Identify which cell holds the provided text, then report its [X, Y] central coordinate. 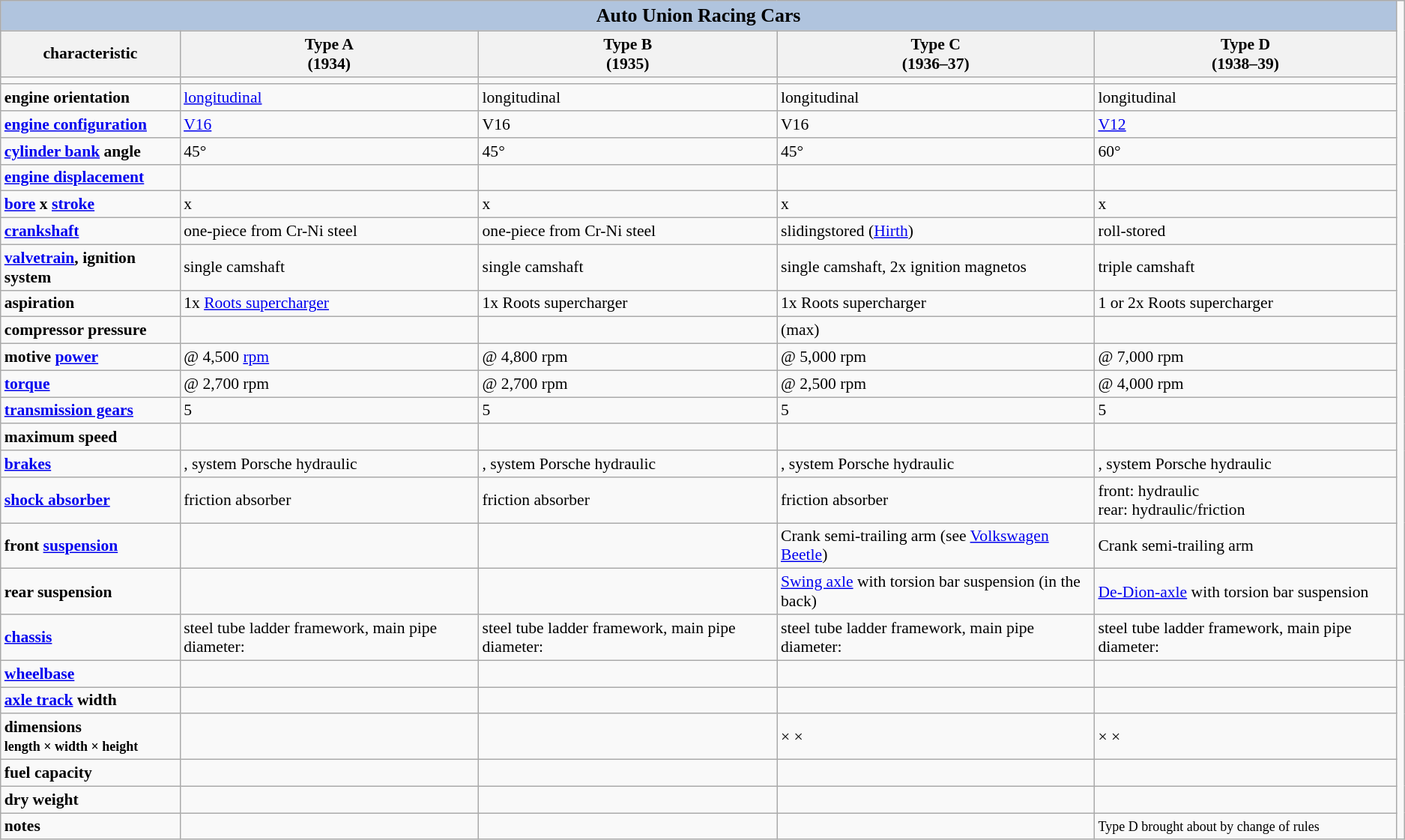
dimensionslength × width × height [90, 737]
valvetrain, ignition system [90, 267]
engine orientation [90, 98]
@ 4,500 rpm [329, 357]
notes [90, 827]
engine displacement [90, 178]
dry weight [90, 800]
V12 [1245, 124]
slidingstored (Hirth) [935, 232]
(max) [935, 330]
compressor pressure [90, 330]
@ 7,000 rpm [1245, 357]
wheelbase [90, 674]
Type C(1936–37) [935, 54]
axle track width [90, 701]
front suspension [90, 546]
@ 4,800 rpm [628, 357]
torque [90, 384]
crankshaft [90, 232]
engine configuration [90, 124]
aspiration [90, 303]
transmission gears [90, 411]
triple camshaft [1245, 267]
rear suspension [90, 592]
Type B(1935) [628, 54]
Type D brought about by change of rules [1245, 827]
characteristic [90, 54]
Type A(1934) [329, 54]
1 or 2x Roots supercharger [1245, 303]
@ 4,000 rpm [1245, 384]
front: hydraulicrear: hydraulic/friction [1245, 501]
Auto Union Racing Cars [698, 16]
roll-stored [1245, 232]
single camshaft, 2x ignition magnetos [935, 267]
cylinder bank angle [90, 151]
fuel capacity [90, 773]
brakes [90, 464]
@ 5,000 rpm [935, 357]
motive power [90, 357]
Crank semi-trailing arm [1245, 546]
Type D(1938–39) [1245, 54]
maximum speed [90, 438]
@ 2,500 rpm [935, 384]
60° [1245, 151]
Crank semi-trailing arm (see Volkswagen Beetle) [935, 546]
Swing axle with torsion bar suspension (in the back) [935, 592]
bore x stroke [90, 205]
shock absorber [90, 501]
chassis [90, 637]
De-Dion-axle with torsion bar suspension [1245, 592]
